Output the (X, Y) coordinate of the center of the cell containing the given text.  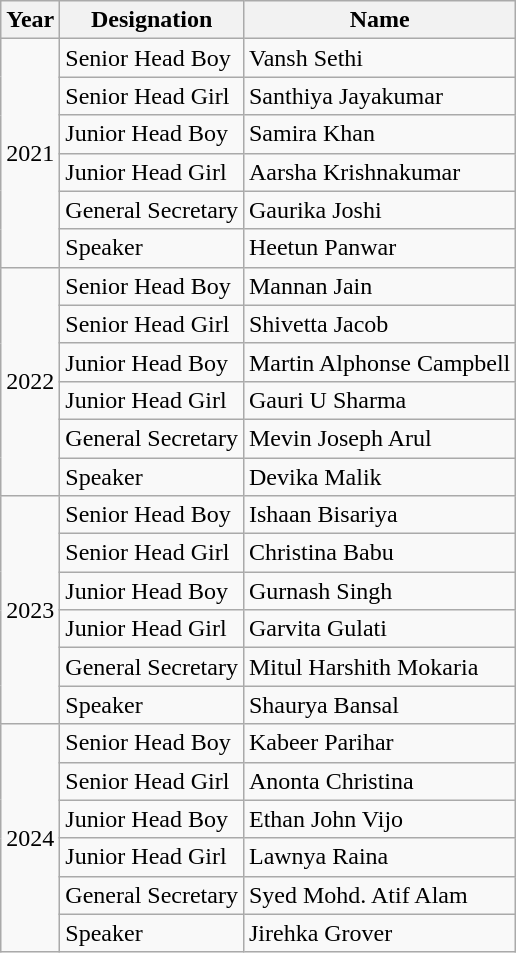
Santhiya Jayakumar (379, 96)
Aarsha Krishnakumar (379, 172)
2022 (30, 381)
Jirehka Grover (379, 933)
Vansh Sethi (379, 58)
Lawnya Raina (379, 857)
Ishaan Bisariya (379, 515)
Name (379, 20)
2023 (30, 610)
Syed Mohd. Atif Alam (379, 895)
Year (30, 20)
Gaurika Joshi (379, 210)
Devika Malik (379, 477)
Christina Babu (379, 553)
Shivetta Jacob (379, 324)
Mitul Harshith Mokaria (379, 667)
Martin Alphonse Campbell (379, 362)
Heetun Panwar (379, 248)
Designation (152, 20)
Ethan John Vijo (379, 819)
Garvita Gulati (379, 629)
Gauri U Sharma (379, 400)
2021 (30, 153)
Gurnash Singh (379, 591)
Mannan Jain (379, 286)
Shaurya Bansal (379, 705)
Mevin Joseph Arul (379, 438)
Kabeer Parihar (379, 743)
2024 (30, 838)
Anonta Christina (379, 781)
Samira Khan (379, 134)
